Return (x, y) of the center of cell containing provided text 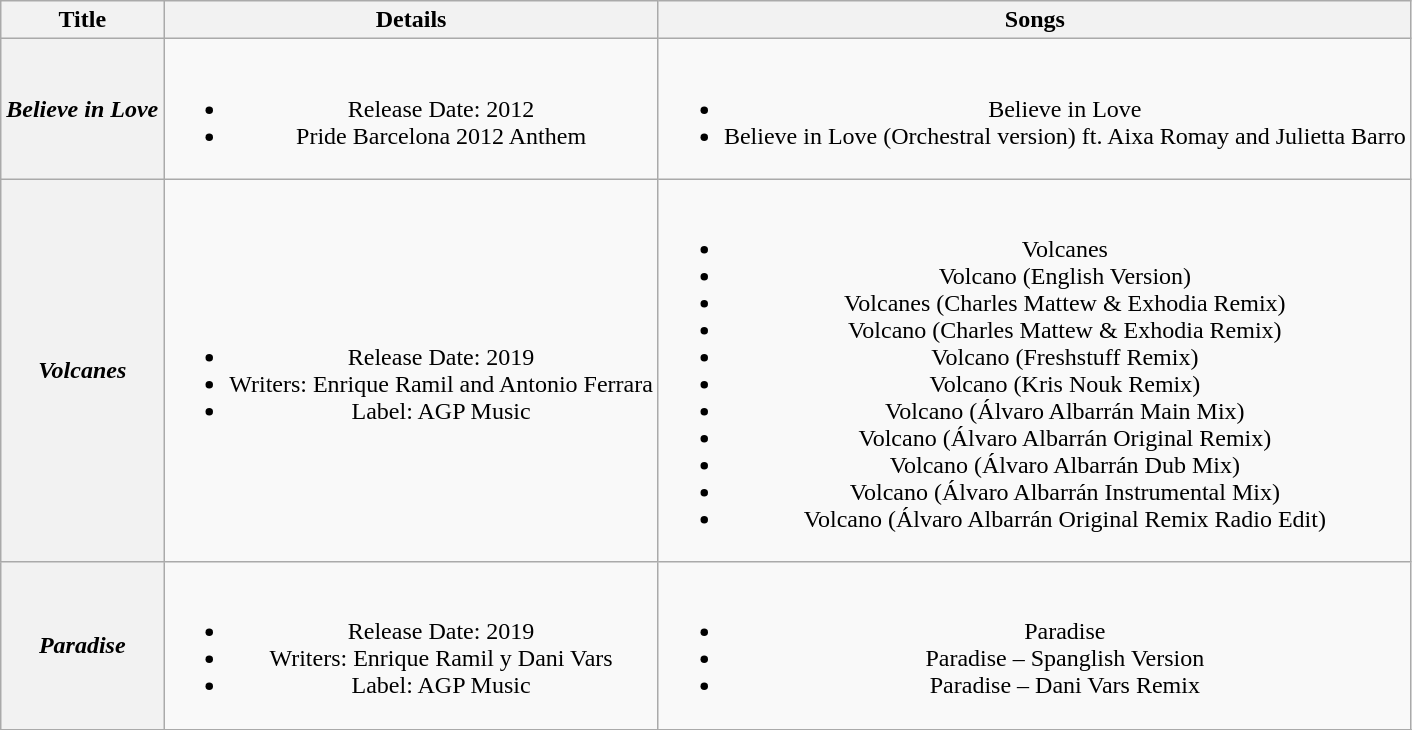
Volcanes (82, 370)
Release Date: 2012Pride Barcelona 2012 Anthem (412, 109)
Details (412, 20)
Release Date: 2019Writers: Enrique Ramil y Dani VarsLabel: AGP Music (412, 646)
Paradise (82, 646)
ParadiseParadise – Spanglish VersionParadise – Dani Vars Remix (1034, 646)
Title (82, 20)
Release Date: 2019Writers: Enrique Ramil and Antonio FerraraLabel: AGP Music (412, 370)
Believe in Love (82, 109)
Believe in LoveBelieve in Love (Orchestral version) ft. Aixa Romay and Julietta Barro (1034, 109)
Songs (1034, 20)
